Find where the given text appears and provide that cell's center as [X, Y] coordinate. 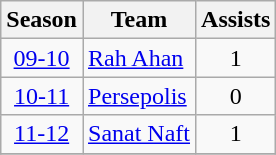
Season [42, 20]
11-12 [42, 134]
Sanat Naft [138, 134]
Rah Ahan [138, 58]
Persepolis [138, 96]
10-11 [42, 96]
0 [236, 96]
Assists [236, 20]
Team [138, 20]
09-10 [42, 58]
